Locate the cell with the specified text and output its [X, Y] center coordinate. 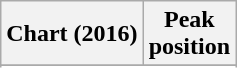
Peak position [189, 34]
Chart (2016) [72, 34]
